For the text-containing cell, return its midpoint in (X, Y) coordinate format. 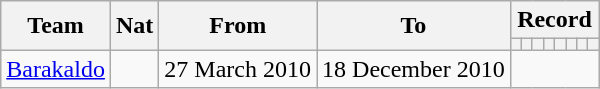
18 December 2010 (414, 69)
Barakaldo (56, 69)
Team (56, 26)
From (238, 26)
Record (554, 20)
Nat (134, 26)
27 March 2010 (238, 69)
To (414, 26)
